Search for the cell housing the specified text and yield its (x, y) center coordinate. 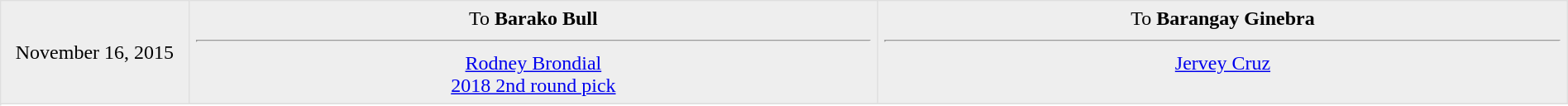
To Barangay GinebraJervey Cruz (1223, 52)
November 16, 2015 (94, 52)
To Barako Bull Rodney Brondial2018 2nd round pick (533, 52)
